Extract the [x, y] coordinate from the center of the cell holding the provided text.  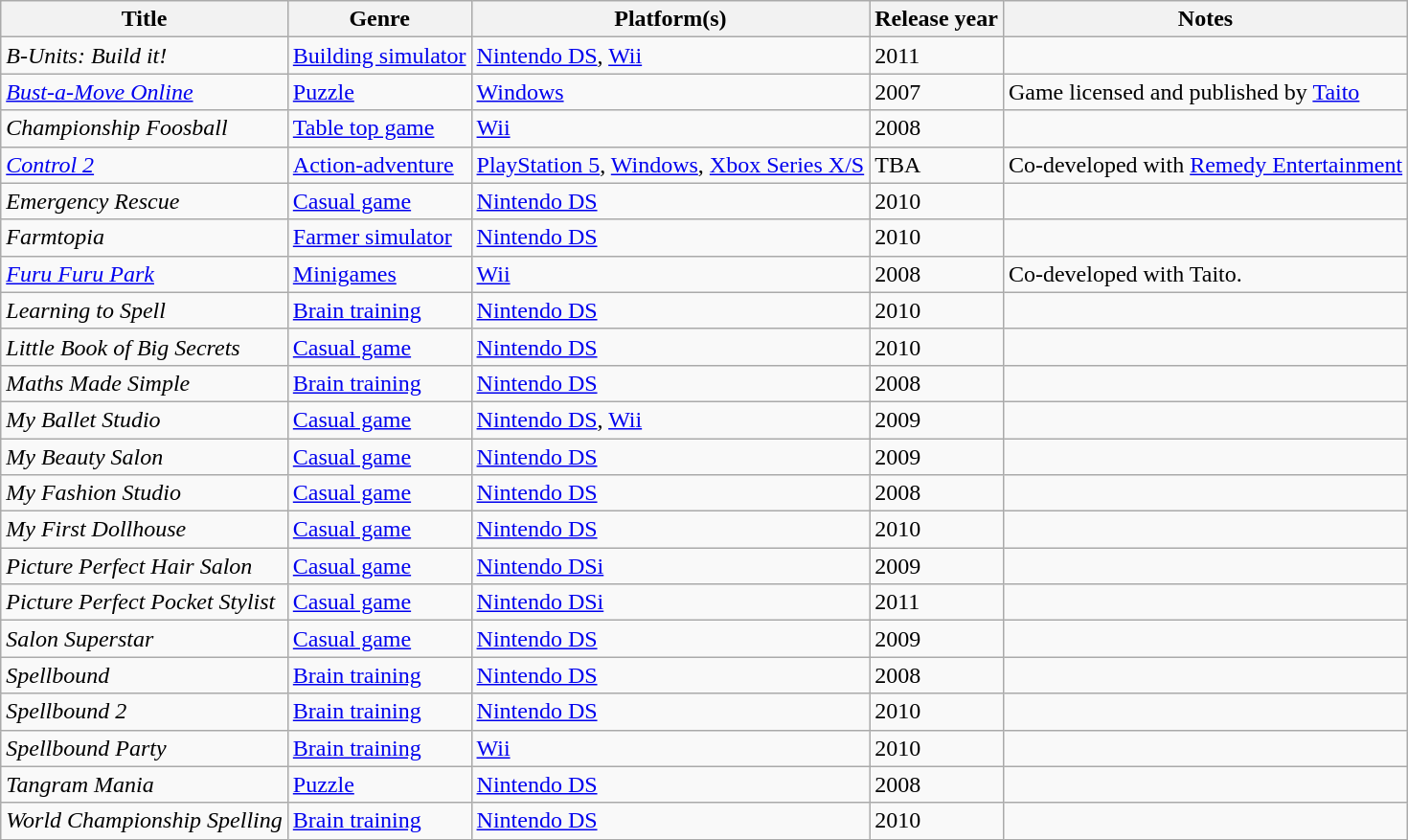
Building simulator [379, 56]
My Fashion Studio [145, 493]
Maths Made Simple [145, 383]
Game licensed and published by Taito [1205, 92]
Spellbound [145, 675]
Farmtopia [145, 238]
My Beauty Salon [145, 457]
Co-developed with Taito. [1205, 274]
Bust-a-Move Online [145, 92]
TBA [937, 165]
Windows [670, 92]
Picture Perfect Hair Salon [145, 566]
Co-developed with Remedy Entertainment [1205, 165]
2007 [937, 92]
Release year [937, 19]
My First Dollhouse [145, 530]
B-Units: Build it! [145, 56]
Minigames [379, 274]
Table top game [379, 128]
Tangram Mania [145, 784]
Little Book of Big Secrets [145, 347]
Picture Perfect Pocket Stylist [145, 602]
Learning to Spell [145, 310]
Platform(s) [670, 19]
Action-adventure [379, 165]
Title [145, 19]
World Championship Spelling [145, 821]
Salon Superstar [145, 639]
Championship Foosball [145, 128]
Furu Furu Park [145, 274]
Spellbound 2 [145, 712]
Notes [1205, 19]
Spellbound Party [145, 748]
PlayStation 5, Windows, Xbox Series X/S [670, 165]
Farmer simulator [379, 238]
Emergency Rescue [145, 201]
Control 2 [145, 165]
Genre [379, 19]
My Ballet Studio [145, 420]
